Search for the cell housing the specified text and yield its [x, y] center coordinate. 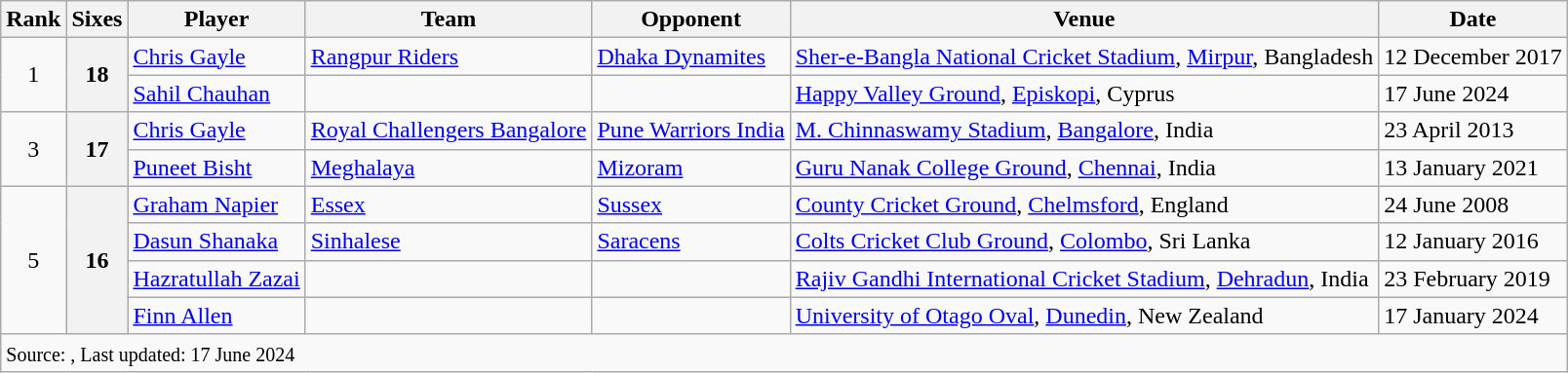
24 June 2008 [1473, 205]
Guru Nanak College Ground, Chennai, India [1084, 168]
16 [98, 260]
Venue [1084, 19]
17 January 2024 [1473, 316]
Essex [449, 205]
Sahil Chauhan [216, 93]
Pune Warriors India [690, 131]
Rajiv Gandhi International Cricket Stadium, Dehradun, India [1084, 279]
5 [33, 260]
Happy Valley Ground, Episkopi, Cyprus [1084, 93]
Hazratullah Zazai [216, 279]
Rangpur Riders [449, 56]
Mizoram [690, 168]
Dasun Shanaka [216, 242]
Saracens [690, 242]
1 [33, 75]
Date [1473, 19]
M. Chinnaswamy Stadium, Bangalore, India [1084, 131]
Opponent [690, 19]
17 June 2024 [1473, 93]
12 January 2016 [1473, 242]
13 January 2021 [1473, 168]
23 February 2019 [1473, 279]
Meghalaya [449, 168]
Sixes [98, 19]
Sussex [690, 205]
Royal Challengers Bangalore [449, 131]
University of Otago Oval, Dunedin, New Zealand [1084, 316]
12 December 2017 [1473, 56]
Player [216, 19]
Graham Napier [216, 205]
17 [98, 149]
3 [33, 149]
Sher-e-Bangla National Cricket Stadium, Mirpur, Bangladesh [1084, 56]
Dhaka Dynamites [690, 56]
18 [98, 75]
Colts Cricket Club Ground, Colombo, Sri Lanka [1084, 242]
County Cricket Ground, Chelmsford, England [1084, 205]
Puneet Bisht [216, 168]
Sinhalese [449, 242]
Rank [33, 19]
Finn Allen [216, 316]
23 April 2013 [1473, 131]
Team [449, 19]
Source: , Last updated: 17 June 2024 [784, 353]
